Capture the cell that displays the provided text and extract its [X, Y] central coordinate. 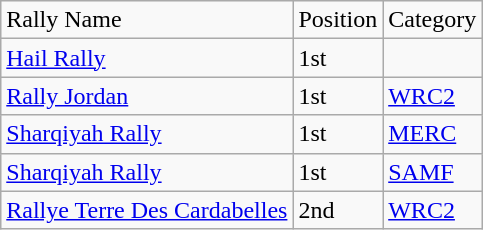
Category [432, 20]
Rally Jordan [147, 96]
SAMF [432, 172]
Rallye Terre Des Cardabelles [147, 210]
Position [338, 20]
Rally Name [147, 20]
Hail Rally [147, 58]
2nd [338, 210]
MERC [432, 134]
